Find where the given text appears and provide that cell's center as (x, y) coordinate. 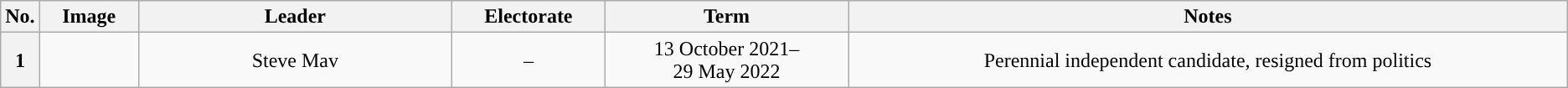
13 October 2021–29 May 2022 (726, 60)
– (528, 60)
Leader (295, 17)
Steve Mav (295, 60)
1 (20, 60)
Perennial independent candidate, resigned from politics (1208, 60)
Term (726, 17)
No. (20, 17)
Electorate (528, 17)
Notes (1208, 17)
Image (89, 17)
